Scan for the cell matching the given text and deliver its [X, Y] coordinate at center. 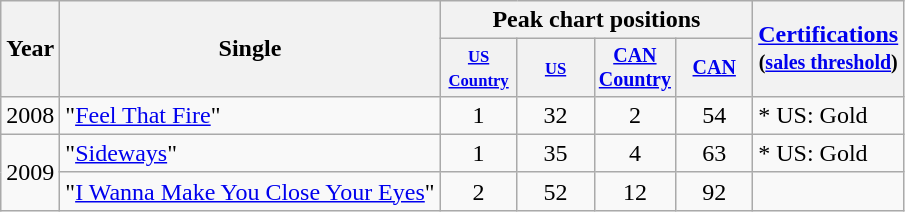
CAN [714, 68]
52 [556, 191]
"Feel That Fire" [250, 115]
2009 [30, 172]
12 [635, 191]
Single [250, 49]
2008 [30, 115]
32 [556, 115]
"I Wanna Make You Close Your Eyes" [250, 191]
"Sideways" [250, 153]
Year [30, 49]
Peak chart positions [596, 20]
92 [714, 191]
54 [714, 115]
Certifications(sales threshold) [828, 49]
4 [635, 153]
63 [714, 153]
35 [556, 153]
US [556, 68]
CAN Country [635, 68]
US Country [478, 68]
